Capture the cell that displays the provided text and extract its (x, y) central coordinate. 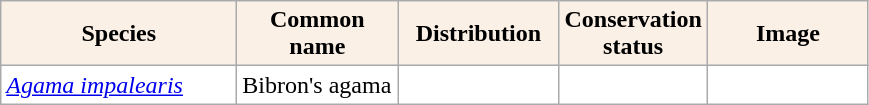
Conservation status (633, 34)
Distribution (478, 34)
Image (788, 34)
Species (119, 34)
Common name (318, 34)
Agama impalearis (119, 85)
Bibron's agama (318, 85)
